Locate the cell with the specified text and output its (x, y) center coordinate. 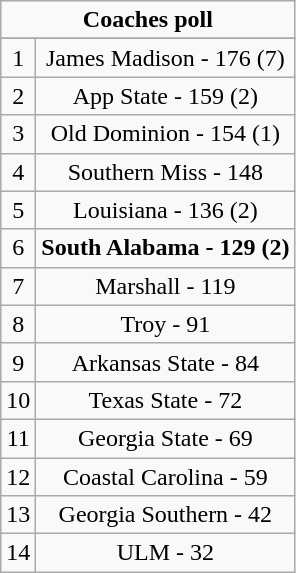
4 (18, 172)
14 (18, 553)
Southern Miss - 148 (166, 172)
9 (18, 362)
App State - 159 (2) (166, 96)
2 (18, 96)
Georgia Southern - 42 (166, 515)
Troy - 91 (166, 324)
Coastal Carolina - 59 (166, 477)
7 (18, 286)
6 (18, 248)
8 (18, 324)
James Madison - 176 (7) (166, 58)
Louisiana - 136 (2) (166, 210)
10 (18, 400)
Coaches poll (148, 20)
Marshall - 119 (166, 286)
5 (18, 210)
ULM - 32 (166, 553)
13 (18, 515)
11 (18, 438)
1 (18, 58)
Arkansas State - 84 (166, 362)
South Alabama - 129 (2) (166, 248)
12 (18, 477)
Georgia State - 69 (166, 438)
3 (18, 134)
Old Dominion - 154 (1) (166, 134)
Texas State - 72 (166, 400)
